Detect which cell encompasses the target text, then output its (x, y) center coordinate. 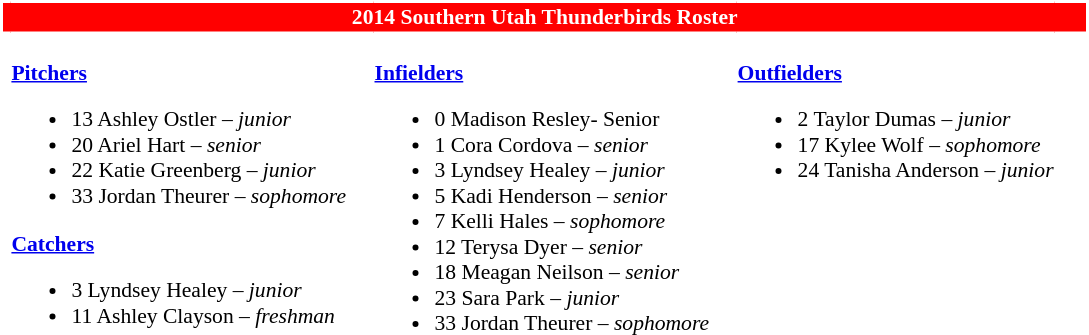
2014 Southern Utah Thunderbirds Roster (546, 18)
